Search for the cell housing the specified text and yield its (X, Y) center coordinate. 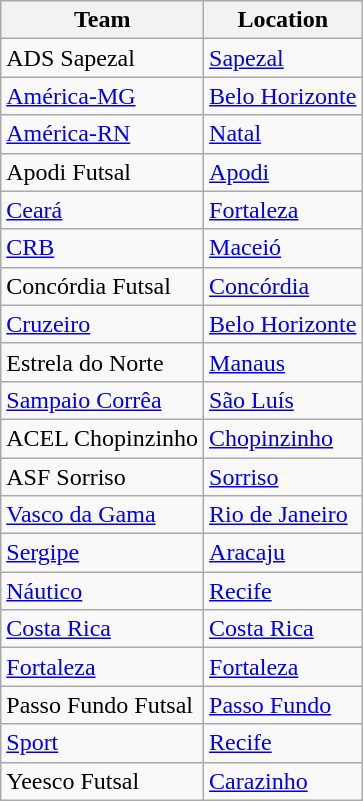
Ceará (102, 210)
Maceió (283, 248)
Passo Fundo Futsal (102, 705)
ACEL Chopinzinho (102, 438)
Vasco da Gama (102, 515)
Estrela do Norte (102, 362)
Yeesco Futsal (102, 781)
Apodi Futsal (102, 172)
Concórdia Futsal (102, 286)
ASF Sorriso (102, 477)
Apodi (283, 172)
Náutico (102, 591)
Sapezal (283, 58)
América-RN (102, 134)
CRB (102, 248)
Team (102, 20)
Sorriso (283, 477)
Concórdia (283, 286)
ADS Sapezal (102, 58)
Rio de Janeiro (283, 515)
Natal (283, 134)
Chopinzinho (283, 438)
Carazinho (283, 781)
Passo Fundo (283, 705)
Sampaio Corrêa (102, 400)
Location (283, 20)
Aracaju (283, 553)
América-MG (102, 96)
Sergipe (102, 553)
Manaus (283, 362)
Sport (102, 743)
Cruzeiro (102, 324)
São Luís (283, 400)
